Capture the cell that displays the provided text and extract its (X, Y) central coordinate. 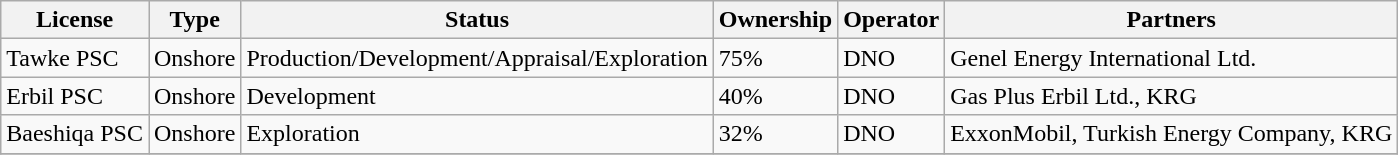
40% (775, 96)
Production/Development/Appraisal/Exploration (477, 58)
75% (775, 58)
Status (477, 20)
Gas Plus Erbil Ltd., KRG (1172, 96)
Exploration (477, 134)
Genel Energy International Ltd. (1172, 58)
Type (194, 20)
Operator (892, 20)
Development (477, 96)
Baeshiqa PSC (75, 134)
Erbil PSC (75, 96)
ExxonMobil, Turkish Energy Company, KRG (1172, 134)
Partners (1172, 20)
32% (775, 134)
Tawke PSC (75, 58)
Ownership (775, 20)
License (75, 20)
